Extract the [X, Y] coordinate from the center of the cell holding the provided text.  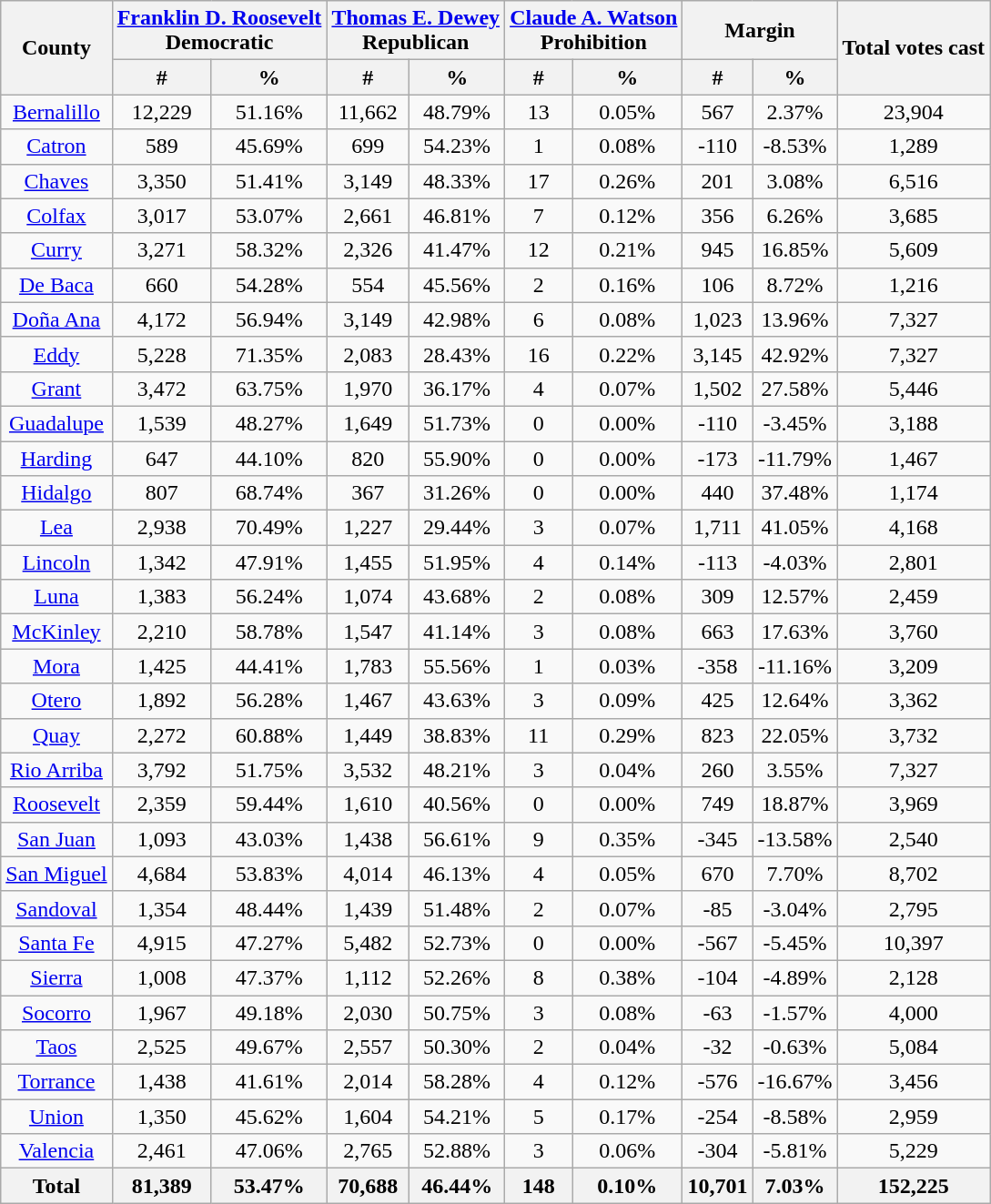
660 [162, 285]
55.90% [457, 458]
3,732 [914, 735]
-1.57% [795, 1013]
46.44% [457, 1186]
6 [539, 319]
7.70% [795, 874]
2,272 [162, 735]
58.78% [268, 632]
5,482 [368, 943]
9 [539, 839]
45.56% [457, 285]
-32 [717, 1047]
16.85% [795, 250]
425 [717, 701]
48.79% [457, 112]
60.88% [268, 735]
3,145 [717, 354]
27.58% [795, 389]
Lincoln [56, 562]
41.47% [457, 250]
807 [162, 493]
70,688 [368, 1186]
260 [717, 770]
1,023 [717, 319]
53.07% [268, 216]
945 [717, 250]
0.14% [628, 562]
1,439 [368, 908]
0.09% [628, 701]
40.56% [457, 804]
Quay [56, 735]
3,760 [914, 632]
71.35% [268, 354]
1,449 [368, 735]
-5.81% [795, 1151]
2,359 [162, 804]
48.44% [268, 908]
-13.58% [795, 839]
11,662 [368, 112]
3,532 [368, 770]
-5.45% [795, 943]
52.73% [457, 943]
1,174 [914, 493]
17 [539, 181]
58.28% [457, 1082]
2,459 [914, 597]
0.16% [628, 285]
6.26% [795, 216]
823 [717, 735]
Lea [56, 528]
5,609 [914, 250]
2,959 [914, 1117]
2,938 [162, 528]
2,557 [368, 1047]
70.49% [268, 528]
23,904 [914, 112]
Otero [56, 701]
-358 [717, 666]
45.62% [268, 1117]
-113 [717, 562]
-254 [717, 1117]
1,539 [162, 423]
54.28% [268, 285]
2,525 [162, 1047]
Curry [56, 250]
2.37% [795, 112]
Taos [56, 1047]
43.03% [268, 839]
Total [56, 1186]
42.98% [457, 319]
2,765 [368, 1151]
52.88% [457, 1151]
3,456 [914, 1082]
5,446 [914, 389]
46.13% [457, 874]
1,342 [162, 562]
50.75% [457, 1013]
Franklin D. RooseveltDemocratic [219, 31]
Bernalillo [56, 112]
Colfax [56, 216]
51.41% [268, 181]
-304 [717, 1151]
4,014 [368, 874]
Mora [56, 666]
Catron [56, 147]
12.57% [795, 597]
41.05% [795, 528]
0.35% [628, 839]
2,210 [162, 632]
10,701 [717, 1186]
309 [717, 597]
Santa Fe [56, 943]
47.06% [268, 1151]
43.68% [457, 597]
3,362 [914, 701]
0.38% [628, 977]
59.44% [268, 804]
Harding [56, 458]
2,795 [914, 908]
51.75% [268, 770]
5,228 [162, 354]
6,516 [914, 181]
51.95% [457, 562]
11 [539, 735]
3,350 [162, 181]
10,397 [914, 943]
Roosevelt [56, 804]
7.03% [795, 1186]
-567 [717, 943]
0.29% [628, 735]
-8.53% [795, 147]
51.73% [457, 423]
699 [368, 147]
4,684 [162, 874]
7 [539, 216]
Margin [760, 31]
440 [717, 493]
1,892 [162, 701]
3,792 [162, 770]
Union [56, 1117]
2,128 [914, 977]
2,083 [368, 354]
17.63% [795, 632]
554 [368, 285]
0.06% [628, 1151]
-3.45% [795, 423]
Guadalupe [56, 423]
2,030 [368, 1013]
3.55% [795, 770]
12 [539, 250]
Eddy [56, 354]
Hidalgo [56, 493]
Thomas E. DeweyRepublican [416, 31]
2,014 [368, 1082]
-345 [717, 839]
McKinley [56, 632]
San Juan [56, 839]
53.47% [268, 1186]
2,661 [368, 216]
1,425 [162, 666]
13 [539, 112]
81,389 [162, 1186]
1,711 [717, 528]
Rio Arriba [56, 770]
1,783 [368, 666]
0.10% [628, 1186]
3,685 [914, 216]
53.83% [268, 874]
-11.79% [795, 458]
38.83% [457, 735]
3,188 [914, 423]
4,172 [162, 319]
41.61% [268, 1082]
Claude A. WatsonProhibition [593, 31]
12.64% [795, 701]
54.23% [457, 147]
670 [717, 874]
1,649 [368, 423]
1,216 [914, 285]
3,969 [914, 804]
51.48% [457, 908]
1,967 [162, 1013]
8 [539, 977]
Sandoval [56, 908]
152,225 [914, 1186]
Grant [56, 389]
-8.58% [795, 1117]
63.75% [268, 389]
1,547 [368, 632]
56.24% [268, 597]
1,350 [162, 1117]
-63 [717, 1013]
Valencia [56, 1151]
Torrance [56, 1082]
12,229 [162, 112]
201 [717, 181]
1,604 [368, 1117]
56.28% [268, 701]
3.08% [795, 181]
2,461 [162, 1151]
48.33% [457, 181]
567 [717, 112]
0.26% [628, 181]
54.21% [457, 1117]
49.18% [268, 1013]
589 [162, 147]
Doña Ana [56, 319]
46.81% [457, 216]
41.14% [457, 632]
58.32% [268, 250]
44.10% [268, 458]
-85 [717, 908]
0.17% [628, 1117]
42.92% [795, 354]
5,084 [914, 1047]
48.21% [457, 770]
1,354 [162, 908]
-4.03% [795, 562]
5,229 [914, 1151]
47.27% [268, 943]
56.61% [457, 839]
148 [539, 1186]
2,801 [914, 562]
44.41% [268, 666]
-16.67% [795, 1082]
45.69% [268, 147]
1,074 [368, 597]
Total votes cast [914, 47]
36.17% [457, 389]
Sierra [56, 977]
55.56% [457, 666]
50.30% [457, 1047]
2,326 [368, 250]
29.44% [457, 528]
1,112 [368, 977]
-104 [717, 977]
28.43% [457, 354]
-3.04% [795, 908]
County [56, 47]
0.21% [628, 250]
4,915 [162, 943]
-4.89% [795, 977]
1,093 [162, 839]
820 [368, 458]
3,209 [914, 666]
1,502 [717, 389]
37.48% [795, 493]
San Miguel [56, 874]
43.63% [457, 701]
68.74% [268, 493]
-11.16% [795, 666]
31.26% [457, 493]
356 [717, 216]
367 [368, 493]
Luna [56, 597]
49.67% [268, 1047]
5 [539, 1117]
47.37% [268, 977]
3,472 [162, 389]
4,168 [914, 528]
106 [717, 285]
22.05% [795, 735]
1,455 [368, 562]
Socorro [56, 1013]
3,017 [162, 216]
16 [539, 354]
1,383 [162, 597]
1,008 [162, 977]
De Baca [56, 285]
1,289 [914, 147]
-576 [717, 1082]
663 [717, 632]
-0.63% [795, 1047]
8,702 [914, 874]
1,610 [368, 804]
1,227 [368, 528]
48.27% [268, 423]
47.91% [268, 562]
0.03% [628, 666]
647 [162, 458]
56.94% [268, 319]
3,271 [162, 250]
2,540 [914, 839]
-173 [717, 458]
8.72% [795, 285]
749 [717, 804]
51.16% [268, 112]
Chaves [56, 181]
4,000 [914, 1013]
0.22% [628, 354]
18.87% [795, 804]
52.26% [457, 977]
1,970 [368, 389]
13.96% [795, 319]
